Provide the [x, y] coordinate of the cell's center where the given text is located.  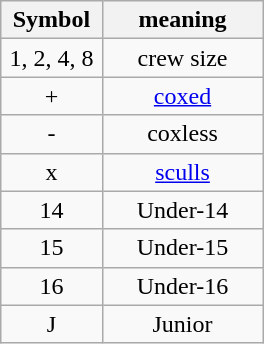
crew size [182, 58]
sculls [182, 172]
Symbol [52, 20]
x [52, 172]
+ [52, 96]
coxed [182, 96]
Junior [182, 324]
- [52, 134]
15 [52, 248]
Under-14 [182, 210]
1, 2, 4, 8 [52, 58]
16 [52, 286]
14 [52, 210]
J [52, 324]
coxless [182, 134]
Under-15 [182, 248]
Under-16 [182, 286]
meaning [182, 20]
